Determine the [X, Y] coordinate at the center of the cell enclosing the given text.  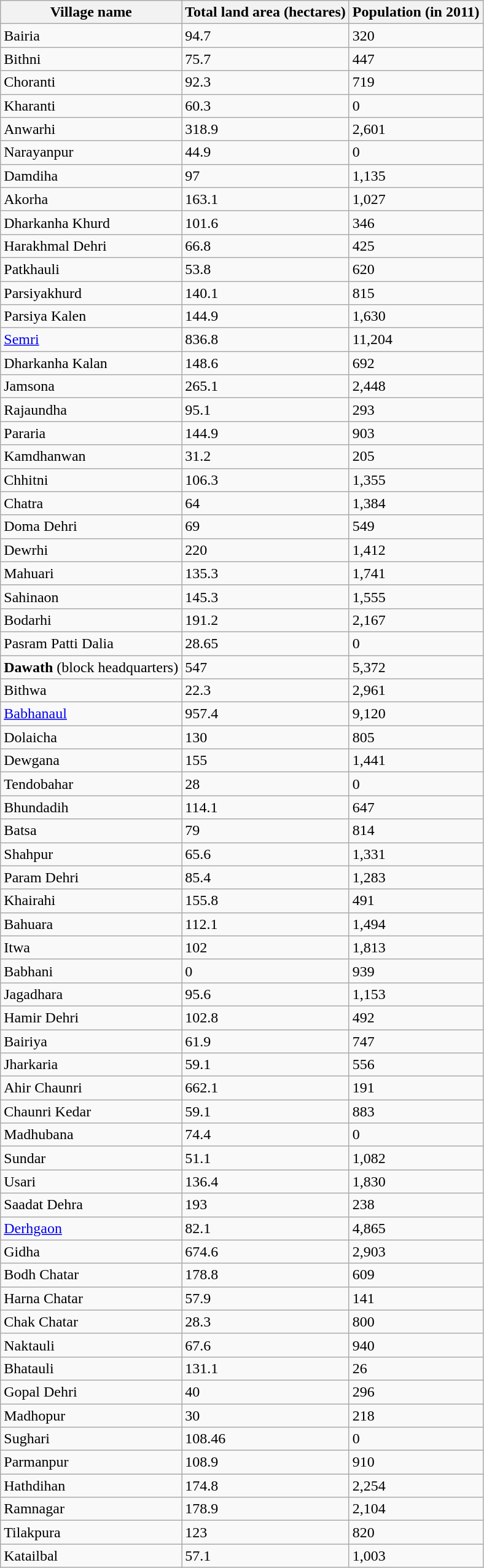
Harakhmal Dehri [91, 246]
82.1 [265, 1228]
Dharkanha Kalan [91, 363]
1,555 [416, 597]
Hamir Dehri [91, 1017]
155.8 [265, 901]
Bairia [91, 36]
747 [416, 1041]
Dawath (block headquarters) [91, 667]
Saadat Dehra [91, 1205]
Doma Dehri [91, 527]
Jharkaria [91, 1065]
155 [265, 761]
Pararia [91, 433]
692 [416, 363]
Patkhauli [91, 269]
218 [416, 1415]
1,412 [416, 550]
Bithwa [91, 691]
Naktauli [91, 1345]
1,441 [416, 761]
Madhubana [91, 1135]
69 [265, 527]
814 [416, 831]
5,372 [416, 667]
Jamsona [91, 386]
95.1 [265, 410]
Pasram Patti Dalia [91, 643]
178.9 [265, 1509]
2,167 [416, 620]
57.9 [265, 1298]
Kamdhanwan [91, 457]
108.46 [265, 1439]
74.4 [265, 1135]
131.1 [265, 1368]
Choranti [91, 82]
193 [265, 1205]
Chak Chatar [91, 1322]
Semri [91, 340]
805 [416, 737]
106.3 [265, 480]
51.1 [265, 1158]
296 [416, 1392]
1,003 [416, 1556]
60.3 [265, 106]
Gopal Dehri [91, 1392]
662.1 [265, 1088]
Katailbal [91, 1556]
205 [416, 457]
61.9 [265, 1041]
Babhani [91, 971]
1,082 [416, 1158]
Ramnagar [91, 1509]
238 [416, 1205]
Shahpur [91, 854]
491 [416, 901]
191.2 [265, 620]
Khairahi [91, 901]
135.3 [265, 573]
Rajaundha [91, 410]
Bahuara [91, 924]
447 [416, 59]
53.8 [265, 269]
2,254 [416, 1486]
97 [265, 176]
Jagadhara [91, 994]
2,601 [416, 129]
112.1 [265, 924]
Parmanpur [91, 1462]
136.4 [265, 1182]
Ahir Chaunri [91, 1088]
Damdiha [91, 176]
647 [416, 807]
609 [416, 1275]
320 [416, 36]
2,961 [416, 691]
719 [416, 82]
836.8 [265, 340]
425 [416, 246]
1,830 [416, 1182]
1,813 [416, 947]
Akorha [91, 199]
95.6 [265, 994]
66.8 [265, 246]
1,630 [416, 316]
148.6 [265, 363]
Bodh Chatar [91, 1275]
67.6 [265, 1345]
1,741 [416, 573]
174.8 [265, 1486]
Dewgana [91, 761]
1,283 [416, 877]
957.4 [265, 714]
2,104 [416, 1509]
Anwarhi [91, 129]
Itwa [91, 947]
1,331 [416, 854]
140.1 [265, 293]
79 [265, 831]
Sughari [91, 1439]
30 [265, 1415]
4,865 [416, 1228]
145.3 [265, 597]
85.4 [265, 877]
94.7 [265, 36]
220 [265, 550]
815 [416, 293]
1,355 [416, 480]
Tilakpura [91, 1532]
Village name [91, 12]
Hathdihan [91, 1486]
57.1 [265, 1556]
123 [265, 1532]
Chatra [91, 503]
Tendobahar [91, 784]
22.3 [265, 691]
800 [416, 1322]
Sundar [91, 1158]
Dewrhi [91, 550]
903 [416, 433]
178.8 [265, 1275]
26 [416, 1368]
Mahuari [91, 573]
Dharkanha Khurd [91, 222]
11,204 [416, 340]
Total land area (hectares) [265, 12]
114.1 [265, 807]
2,903 [416, 1252]
547 [265, 667]
Derhgaon [91, 1228]
28.65 [265, 643]
346 [416, 222]
Usari [91, 1182]
65.6 [265, 854]
40 [265, 1392]
Parsiya Kalen [91, 316]
674.6 [265, 1252]
Chhitni [91, 480]
163.1 [265, 199]
Dolaicha [91, 737]
Madhopur [91, 1415]
44.9 [265, 152]
Kharanti [91, 106]
Bairiya [91, 1041]
Bhundadih [91, 807]
Narayanpur [91, 152]
492 [416, 1017]
102 [265, 947]
Harna Chatar [91, 1298]
28 [265, 784]
31.2 [265, 457]
939 [416, 971]
549 [416, 527]
293 [416, 410]
Chaunri Kedar [91, 1111]
2,448 [416, 386]
1,494 [416, 924]
130 [265, 737]
620 [416, 269]
Param Dehri [91, 877]
101.6 [265, 222]
1,384 [416, 503]
108.9 [265, 1462]
883 [416, 1111]
Babhanaul [91, 714]
Gidha [91, 1252]
Bodarhi [91, 620]
Sahinaon [91, 597]
Batsa [91, 831]
Parsiyakhurd [91, 293]
9,120 [416, 714]
28.3 [265, 1322]
1,027 [416, 199]
940 [416, 1345]
92.3 [265, 82]
265.1 [265, 386]
75.7 [265, 59]
102.8 [265, 1017]
318.9 [265, 129]
1,153 [416, 994]
556 [416, 1065]
820 [416, 1532]
64 [265, 503]
1,135 [416, 176]
910 [416, 1462]
Bithni [91, 59]
191 [416, 1088]
Population (in 2011) [416, 12]
Bhatauli [91, 1368]
141 [416, 1298]
